Scan for the cell matching the given text and deliver its [X, Y] coordinate at center. 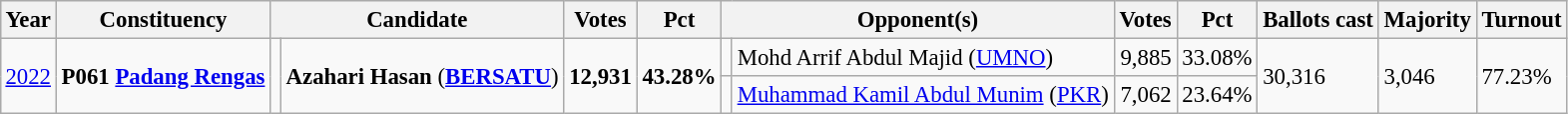
77.23% [1521, 76]
Opponent(s) [918, 20]
Muhammad Kamil Abdul Munim (PKR) [922, 95]
Candidate [417, 20]
3,046 [1427, 76]
Mohd Arrif Abdul Majid (UMNO) [922, 57]
7,062 [1146, 95]
Constituency [163, 20]
12,931 [601, 76]
23.64% [1218, 95]
Year [28, 20]
30,316 [1317, 76]
P061 Padang Rengas [163, 76]
9,885 [1146, 57]
Turnout [1521, 20]
Ballots cast [1317, 20]
43.28% [679, 76]
33.08% [1218, 57]
2022 [28, 76]
Azahari Hasan (BERSATU) [422, 76]
Majority [1427, 20]
